Locate the cell with the specified text and output its (X, Y) center coordinate. 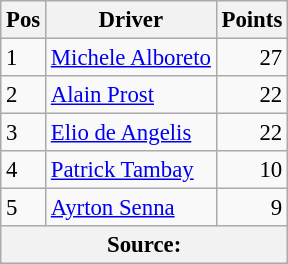
Elio de Angelis (132, 133)
Points (252, 20)
Source: (144, 245)
3 (24, 133)
2 (24, 95)
Alain Prost (132, 95)
Ayrton Senna (132, 208)
9 (252, 208)
Patrick Tambay (132, 170)
1 (24, 58)
27 (252, 58)
10 (252, 170)
Pos (24, 20)
Driver (132, 20)
Michele Alboreto (132, 58)
5 (24, 208)
4 (24, 170)
